For the text-containing cell, return its midpoint in [x, y] coordinate format. 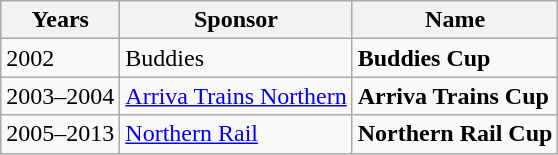
Northern Rail Cup [455, 134]
Buddies [236, 58]
Name [455, 20]
Arriva Trains Cup [455, 96]
Sponsor [236, 20]
Northern Rail [236, 134]
Years [60, 20]
Arriva Trains Northern [236, 96]
2005–2013 [60, 134]
Buddies Cup [455, 58]
2003–2004 [60, 96]
2002 [60, 58]
